Identify which cell holds the provided text, then report its (x, y) central coordinate. 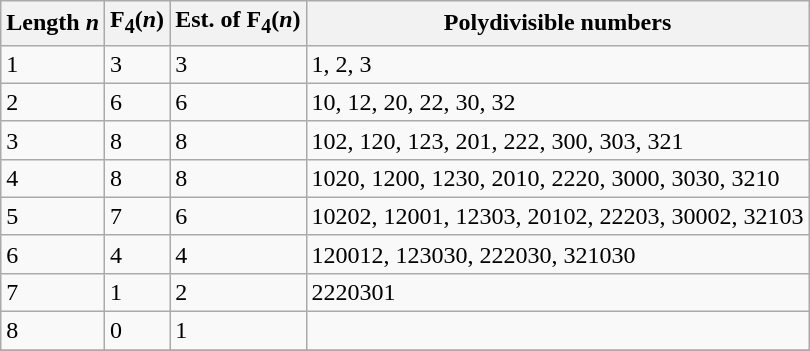
Est. of F4(n) (238, 23)
1020, 1200, 1230, 2010, 2220, 3000, 3030, 3210 (558, 178)
Length n (53, 23)
2220301 (558, 292)
F4(n) (138, 23)
10202, 12001, 12303, 20102, 22203, 30002, 32103 (558, 216)
0 (138, 331)
102, 120, 123, 201, 222, 300, 303, 321 (558, 140)
120012, 123030, 222030, 321030 (558, 254)
5 (53, 216)
1, 2, 3 (558, 64)
Polydivisible numbers (558, 23)
10, 12, 20, 22, 30, 32 (558, 102)
